From the cell containing the given text, extract its center point as [X, Y] coordinate. 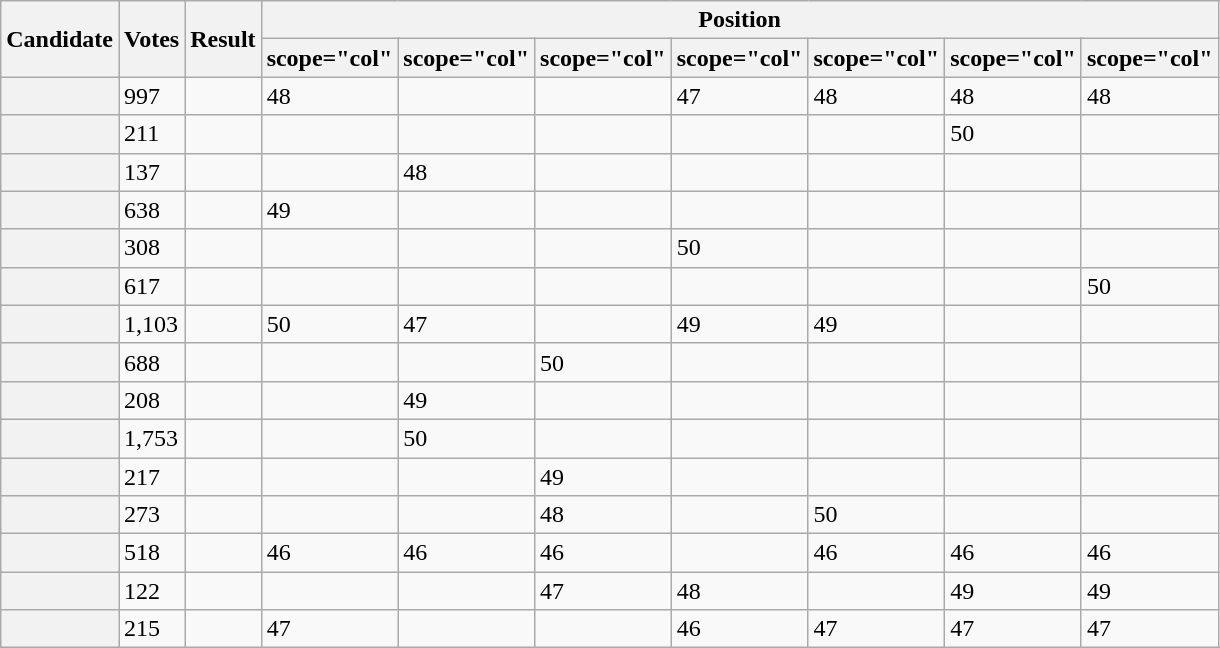
215 [151, 629]
308 [151, 248]
122 [151, 591]
Position [740, 20]
Votes [151, 39]
617 [151, 286]
688 [151, 362]
217 [151, 477]
211 [151, 134]
1,103 [151, 324]
1,753 [151, 438]
Result [223, 39]
137 [151, 172]
Candidate [60, 39]
208 [151, 400]
273 [151, 515]
518 [151, 553]
638 [151, 210]
997 [151, 96]
